From the cell containing the given text, extract its center point as [X, Y] coordinate. 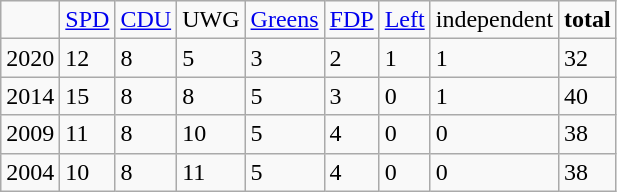
2004 [30, 172]
Left [404, 20]
2009 [30, 134]
total [588, 20]
FDP [352, 20]
2 [352, 58]
32 [588, 58]
12 [88, 58]
2020 [30, 58]
CDU [146, 20]
Greens [284, 20]
2014 [30, 96]
independent [494, 20]
UWG [211, 20]
SPD [88, 20]
40 [588, 96]
15 [88, 96]
